Output the [X, Y] coordinate of the center of the cell containing the given text.  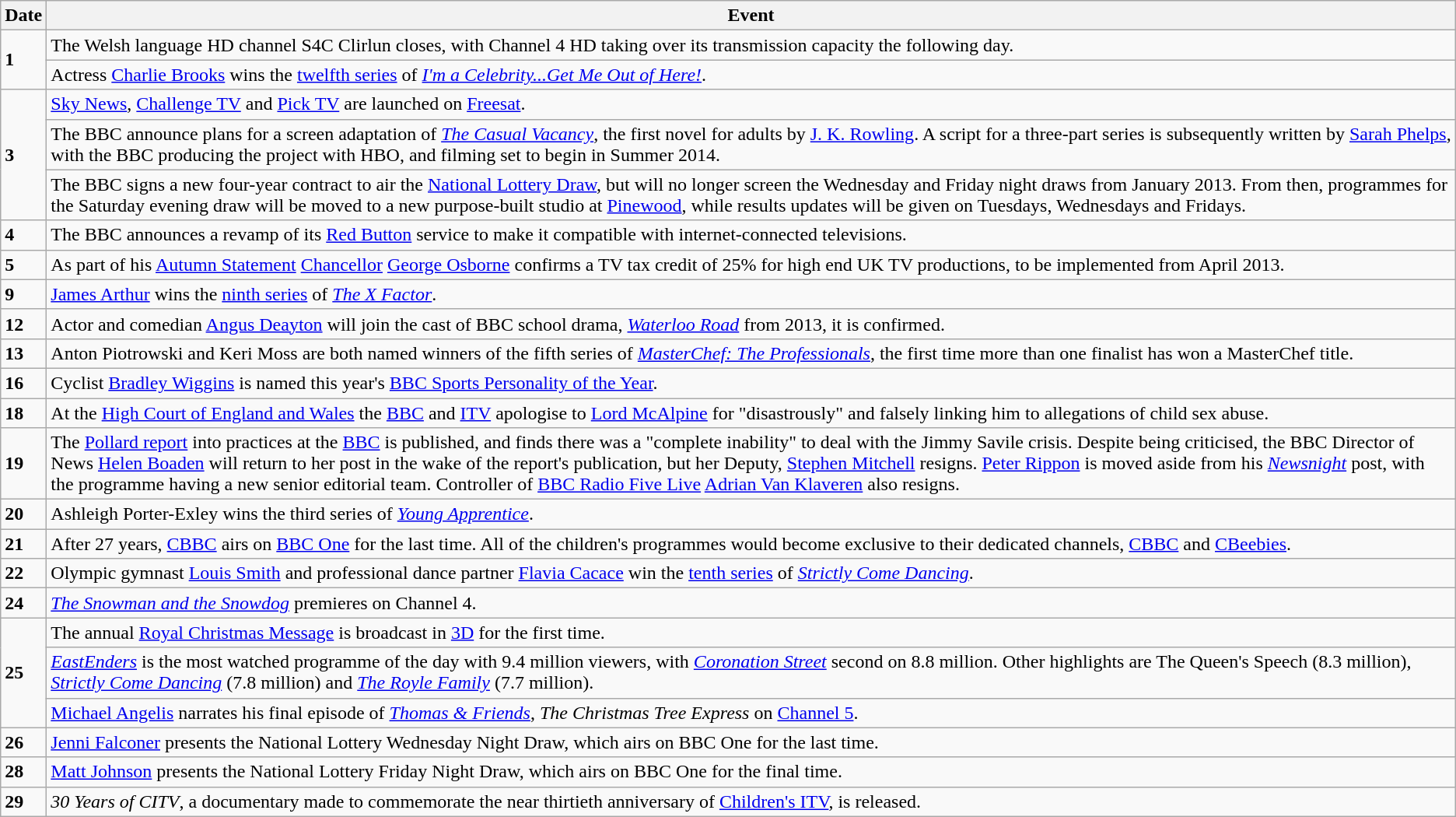
James Arthur wins the ninth series of The X Factor. [751, 294]
Sky News, Challenge TV and Pick TV are launched on Freesat. [751, 104]
Actor and comedian Angus Deayton will join the cast of BBC school drama, Waterloo Road from 2013, it is confirmed. [751, 324]
Ashleigh Porter-Exley wins the third series of Young Apprentice. [751, 514]
25 [23, 672]
1 [23, 60]
Date [23, 16]
The BBC announces a revamp of its Red Button service to make it compatible with internet-connected televisions. [751, 235]
Jenni Falconer presents the National Lottery Wednesday Night Draw, which airs on BBC One for the last time. [751, 742]
19 [23, 464]
26 [23, 742]
The annual Royal Christmas Message is broadcast in 3D for the first time. [751, 633]
28 [23, 772]
21 [23, 544]
Event [751, 16]
24 [23, 603]
Matt Johnson presents the National Lottery Friday Night Draw, which airs on BBC One for the final time. [751, 772]
12 [23, 324]
Olympic gymnast Louis Smith and professional dance partner Flavia Cacace win the tenth series of Strictly Come Dancing. [751, 573]
Cyclist Bradley Wiggins is named this year's BBC Sports Personality of the Year. [751, 383]
13 [23, 353]
The Welsh language HD channel S4C Clirlun closes, with Channel 4 HD taking over its transmission capacity the following day. [751, 45]
16 [23, 383]
20 [23, 514]
22 [23, 573]
Actress Charlie Brooks wins the twelfth series of I'm a Celebrity...Get Me Out of Here!. [751, 75]
The Snowman and the Snowdog premieres on Channel 4. [751, 603]
29 [23, 801]
Michael Angelis narrates his final episode of Thomas & Friends, The Christmas Tree Express on Channel 5. [751, 713]
9 [23, 294]
5 [23, 265]
30 Years of CITV, a documentary made to commemorate the near thirtieth anniversary of Children's ITV, is released. [751, 801]
4 [23, 235]
3 [23, 155]
18 [23, 413]
